For the text-containing cell, return its midpoint in [X, Y] coordinate format. 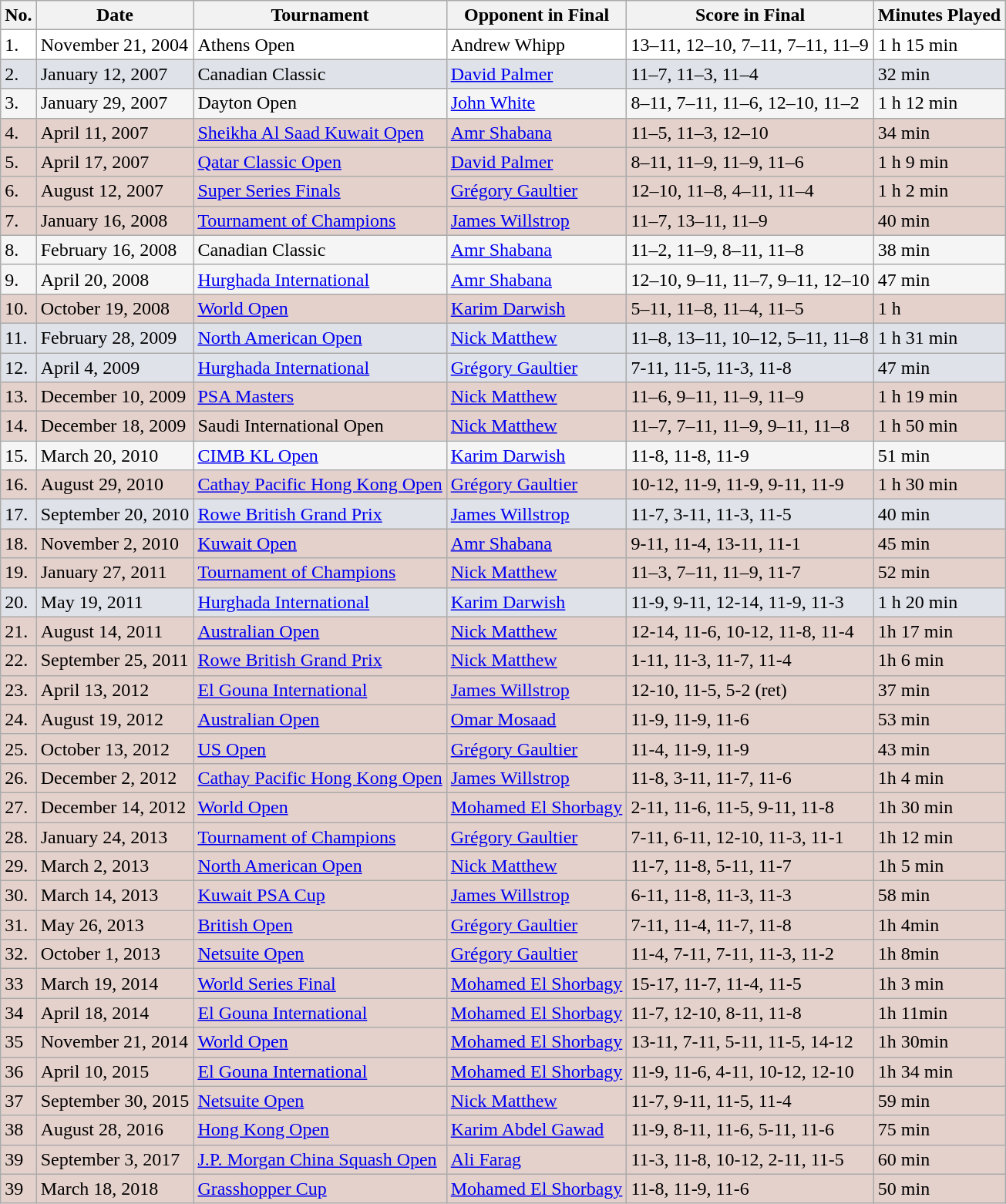
31. [19, 925]
1h 30min [939, 1042]
58 min [939, 896]
20. [19, 602]
13-11, 7-11, 5-11, 11-5, 14-12 [750, 1042]
11-8, 3-11, 11-7, 11-6 [750, 778]
1 h [939, 308]
Sheikha Al Saad Kuwait Open [320, 133]
11-3, 11-8, 10-12, 2-11, 11-5 [750, 1159]
22. [19, 661]
26. [19, 778]
3. [19, 103]
53 min [939, 719]
5. [19, 162]
1h 8min [939, 954]
November 2, 2010 [115, 543]
7-11, 11-5, 11-3, 11-8 [750, 368]
9-11, 11-4, 13-11, 11-1 [750, 543]
38 [19, 1130]
11-7, 11-8, 5-11, 11-7 [750, 866]
7-11, 6-11, 12-10, 11-3, 11-1 [750, 836]
1 h 30 min [939, 485]
May 19, 2011 [115, 602]
34 min [939, 133]
11-4, 11-9, 11-9 [750, 748]
Super Series Finals [320, 191]
March 20, 2010 [115, 456]
17. [19, 514]
32. [19, 954]
Minutes Played [939, 15]
37 [19, 1101]
April 11, 2007 [115, 133]
Dayton Open [320, 103]
1h 4min [939, 925]
12-14, 11-6, 10-12, 11-8, 11-4 [750, 631]
February 28, 2009 [115, 338]
Saudi International Open [320, 426]
2-11, 11-6, 11-5, 9-11, 11-8 [750, 807]
August 29, 2010 [115, 485]
43 min [939, 748]
13. [19, 397]
1-11, 11-3, 11-7, 11-4 [750, 661]
8–11, 7–11, 11–6, 12–10, 11–2 [750, 103]
19. [19, 573]
1h 11min [939, 1013]
52 min [939, 573]
11-7, 3-11, 11-3, 11-5 [750, 514]
23. [19, 690]
November 21, 2004 [115, 45]
36 [19, 1071]
May 26, 2013 [115, 925]
Omar Mosaad [537, 719]
Grasshopper Cup [320, 1189]
Tournament [320, 15]
11-9, 11-6, 4-11, 10-12, 12-10 [750, 1071]
32 min [939, 74]
October 19, 2008 [115, 308]
December 18, 2009 [115, 426]
5–11, 11–8, 11–4, 11–5 [750, 308]
34 [19, 1013]
1h 5 min [939, 866]
11–2, 11–9, 8–11, 11–8 [750, 250]
11–6, 9–11, 11–9, 11–9 [750, 397]
John White [537, 103]
Andrew Whipp [537, 45]
11-8, 11-8, 11-9 [750, 456]
33 [19, 984]
35 [19, 1042]
1 h 9 min [939, 162]
1. [19, 45]
September 30, 2015 [115, 1101]
4. [19, 133]
March 2, 2013 [115, 866]
1h 3 min [939, 984]
December 14, 2012 [115, 807]
1 h 15 min [939, 45]
75 min [939, 1130]
50 min [939, 1189]
October 13, 2012 [115, 748]
April 20, 2008 [115, 279]
15. [19, 456]
PSA Masters [320, 397]
11-9, 9-11, 12-14, 11-9, 11-3 [750, 602]
25. [19, 748]
October 1, 2013 [115, 954]
11–7, 7–11, 11–9, 9–11, 11–8 [750, 426]
January 27, 2011 [115, 573]
World Series Final [320, 984]
Athens Open [320, 45]
January 24, 2013 [115, 836]
12-10, 11-5, 5-2 (ret) [750, 690]
60 min [939, 1159]
11-4, 7-11, 7-11, 11-3, 11-2 [750, 954]
1 h 19 min [939, 397]
Kuwait PSA Cup [320, 896]
8–11, 11–9, 11–9, 11–6 [750, 162]
10. [19, 308]
45 min [939, 543]
Date [115, 15]
9. [19, 279]
28. [19, 836]
1 h 31 min [939, 338]
Karim Abdel Gawad [537, 1130]
1h 12 min [939, 836]
April 17, 2007 [115, 162]
11–5, 11–3, 12–10 [750, 133]
11-7, 9-11, 11-5, 11-4 [750, 1101]
January 29, 2007 [115, 103]
1 h 20 min [939, 602]
September 25, 2011 [115, 661]
12. [19, 368]
30. [19, 896]
April 13, 2012 [115, 690]
6. [19, 191]
April 18, 2014 [115, 1013]
Score in Final [750, 15]
1h 4 min [939, 778]
11–7, 11–3, 11–4 [750, 74]
2. [19, 74]
Qatar Classic Open [320, 162]
September 3, 2017 [115, 1159]
April 10, 2015 [115, 1071]
16. [19, 485]
11–3, 7–11, 11–9, 11-7 [750, 573]
11-9, 11-9, 11-6 [750, 719]
March 19, 2014 [115, 984]
1 h 12 min [939, 103]
August 19, 2012 [115, 719]
1h 30 min [939, 807]
29. [19, 866]
September 20, 2010 [115, 514]
British Open [320, 925]
21. [19, 631]
December 2, 2012 [115, 778]
11-9, 8-11, 11-6, 5-11, 11-6 [750, 1130]
51 min [939, 456]
August 14, 2011 [115, 631]
7. [19, 220]
12–10, 9–11, 11–7, 9–11, 12–10 [750, 279]
37 min [939, 690]
11–8, 13–11, 10–12, 5–11, 11–8 [750, 338]
US Open [320, 748]
January 12, 2007 [115, 74]
59 min [939, 1101]
12–10, 11–8, 4–11, 11–4 [750, 191]
24. [19, 719]
Ali Farag [537, 1159]
11–7, 13–11, 11–9 [750, 220]
11-8, 11-9, 11-6 [750, 1189]
March 18, 2018 [115, 1189]
1 h 2 min [939, 191]
1h 17 min [939, 631]
13–11, 12–10, 7–11, 7–11, 11–9 [750, 45]
August 12, 2007 [115, 191]
March 14, 2013 [115, 896]
February 16, 2008 [115, 250]
J.P. Morgan China Squash Open [320, 1159]
November 21, 2014 [115, 1042]
Kuwait Open [320, 543]
27. [19, 807]
1h 6 min [939, 661]
Hong Kong Open [320, 1130]
April 4, 2009 [115, 368]
15-17, 11-7, 11-4, 11-5 [750, 984]
11-7, 12-10, 8-11, 11-8 [750, 1013]
11. [19, 338]
38 min [939, 250]
December 10, 2009 [115, 397]
10-12, 11-9, 11-9, 9-11, 11-9 [750, 485]
6-11, 11-8, 11-3, 11-3 [750, 896]
8. [19, 250]
January 16, 2008 [115, 220]
7-11, 11-4, 11-7, 11-8 [750, 925]
Opponent in Final [537, 15]
August 28, 2016 [115, 1130]
1 h 50 min [939, 426]
1h 34 min [939, 1071]
18. [19, 543]
14. [19, 426]
CIMB KL Open [320, 456]
No. [19, 15]
